Output the (X, Y) coordinate of the center of the cell containing the given text.  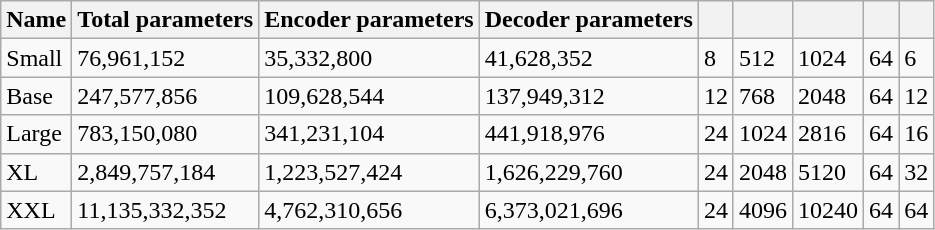
10240 (828, 210)
Encoder parameters (370, 20)
Large (36, 134)
XXL (36, 210)
2,849,757,184 (166, 172)
137,949,312 (588, 96)
4,762,310,656 (370, 210)
Decoder parameters (588, 20)
1,626,229,760 (588, 172)
16 (916, 134)
Small (36, 58)
783,150,080 (166, 134)
441,918,976 (588, 134)
2816 (828, 134)
512 (762, 58)
109,628,544 (370, 96)
Name (36, 20)
Base (36, 96)
247,577,856 (166, 96)
32 (916, 172)
11,135,332,352 (166, 210)
35,332,800 (370, 58)
6,373,021,696 (588, 210)
5120 (828, 172)
Total parameters (166, 20)
41,628,352 (588, 58)
76,961,152 (166, 58)
XL (36, 172)
6 (916, 58)
768 (762, 96)
4096 (762, 210)
8 (716, 58)
1,223,527,424 (370, 172)
341,231,104 (370, 134)
